Return [X, Y] of the center of cell containing provided text 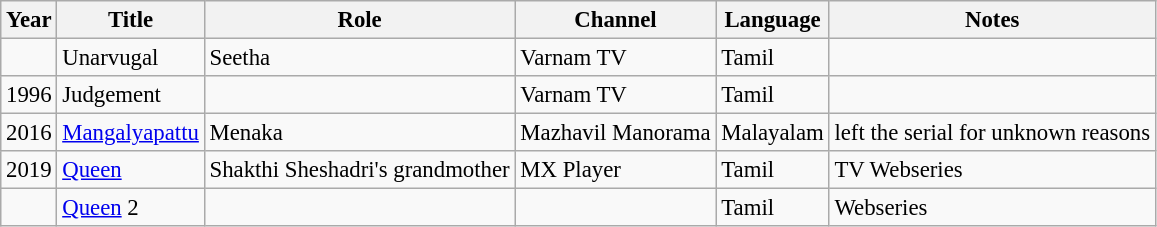
Unarvugal [130, 58]
Title [130, 20]
Year [29, 20]
2016 [29, 133]
Mangalyapattu [130, 133]
2019 [29, 170]
Queen [130, 170]
Notes [992, 20]
Role [360, 20]
Mazhavil Manorama [616, 133]
MX Player [616, 170]
Queen 2 [130, 208]
Channel [616, 20]
Webseries [992, 208]
1996 [29, 95]
Judgement [130, 95]
Shakthi Sheshadri's grandmother [360, 170]
TV Webseries [992, 170]
Seetha [360, 58]
left the serial for unknown reasons [992, 133]
Menaka [360, 133]
Malayalam [772, 133]
Language [772, 20]
